Provide the (X, Y) coordinate of the cell's center where the given text is located.  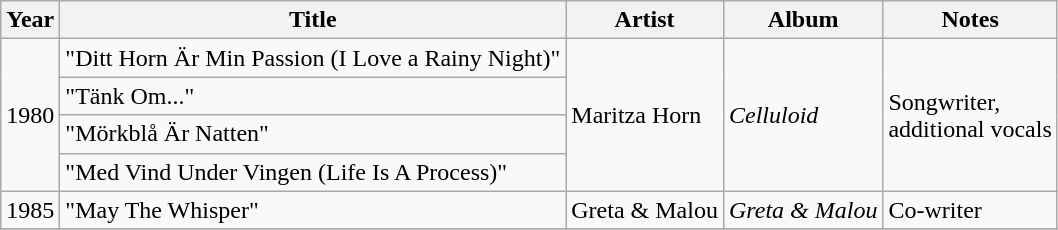
1985 (30, 210)
"Tänk Om..." (313, 96)
Year (30, 20)
Artist (645, 20)
"Mörkblå Är Natten" (313, 134)
Title (313, 20)
Maritza Horn (645, 115)
Celluloid (802, 115)
"Med Vind Under Vingen (Life Is A Process)" (313, 172)
"Ditt Horn Är Min Passion (I Love a Rainy Night)" (313, 58)
"May The Whisper" (313, 210)
Co-writer (970, 210)
Album (802, 20)
Songwriter, additional vocals (970, 115)
Notes (970, 20)
1980 (30, 115)
